Search for the cell housing the specified text and yield its [X, Y] center coordinate. 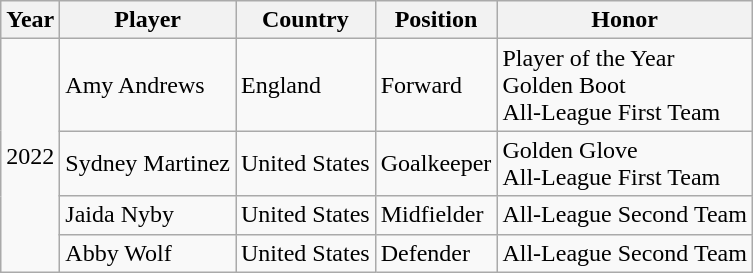
2022 [30, 156]
Abby Wolf [148, 253]
Midfielder [436, 215]
Player of the YearGolden BootAll-League First Team [625, 85]
Jaida Nyby [148, 215]
Player [148, 20]
Forward [436, 85]
Year [30, 20]
Country [306, 20]
England [306, 85]
Amy Andrews [148, 85]
Position [436, 20]
Goalkeeper [436, 164]
Golden GloveAll-League First Team [625, 164]
Sydney Martinez [148, 164]
Defender [436, 253]
Honor [625, 20]
